Identify which cell holds the provided text, then report its (x, y) central coordinate. 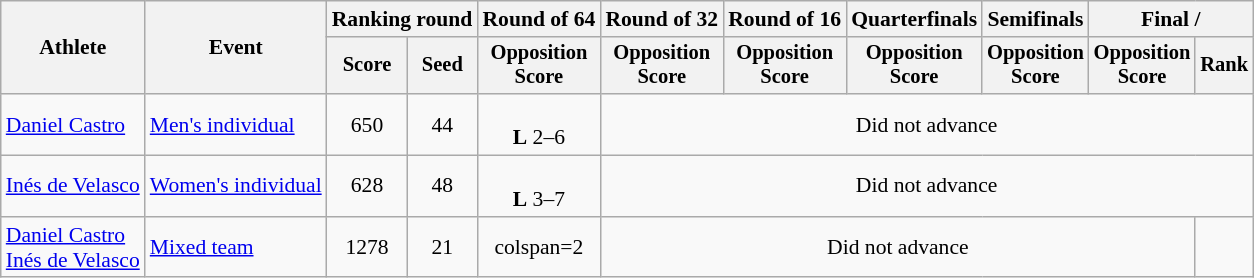
Men's individual (236, 124)
L 2–6 (538, 124)
Event (236, 48)
Daniel CastroInés de Velasco (73, 248)
Athlete (73, 48)
Inés de Velasco (73, 186)
21 (442, 248)
Mixed team (236, 248)
Round of 64 (538, 19)
Score (368, 66)
Ranking round (402, 19)
48 (442, 186)
Final / (1171, 19)
628 (368, 186)
Daniel Castro (73, 124)
Quarterfinals (914, 19)
Semifinals (1036, 19)
44 (442, 124)
650 (368, 124)
L 3–7 (538, 186)
Round of 16 (784, 19)
1278 (368, 248)
Seed (442, 66)
Round of 32 (662, 19)
Women's individual (236, 186)
Rank (1224, 66)
colspan=2 (538, 248)
